Locate the cell with the specified text and output its (X, Y) center coordinate. 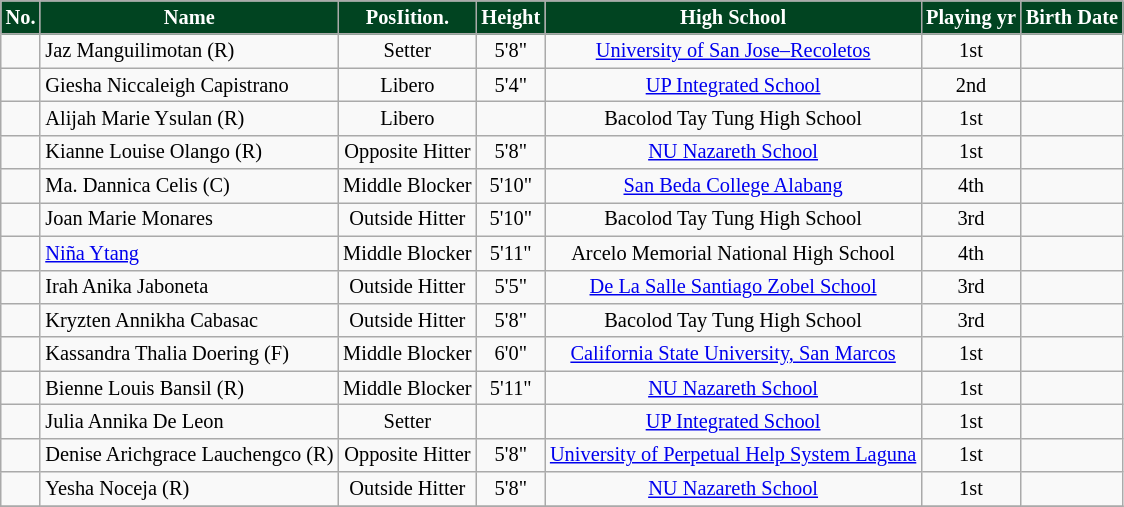
Alijah Marie Ysulan (R) (189, 118)
Giesha Niccaleigh Capistrano (189, 85)
Kassandra Thalia Doering (F) (189, 354)
University of Perpetual Help System Laguna (733, 455)
Niña Ytang (189, 253)
Julia Annika De Leon (189, 421)
California State University, San Marcos (733, 354)
Irah Anika Jaboneta (189, 287)
Name (189, 17)
Playing yr (971, 17)
Bienne Louis Bansil (R) (189, 388)
De La Salle Santiago Zobel School (733, 287)
Yesha Noceja (R) (189, 489)
University of San Jose–Recoletos (733, 51)
Birth Date (1072, 17)
5'4" (510, 85)
Jaz Manguilimotan (R) (189, 51)
Kianne Louise Olango (R) (189, 152)
Denise Arichgrace Lauchengco (R) (189, 455)
Ma. Dannica Celis (C) (189, 186)
Height (510, 17)
PosIition. (407, 17)
San Beda College Alabang (733, 186)
No. (21, 17)
6'0" (510, 354)
Kryzten Annikha Cabasac (189, 320)
Joan Marie Monares (189, 219)
Arcelo Memorial National High School (733, 253)
5'5" (510, 287)
2nd (971, 85)
High School (733, 17)
